Locate the cell with the specified text and output its [X, Y] center coordinate. 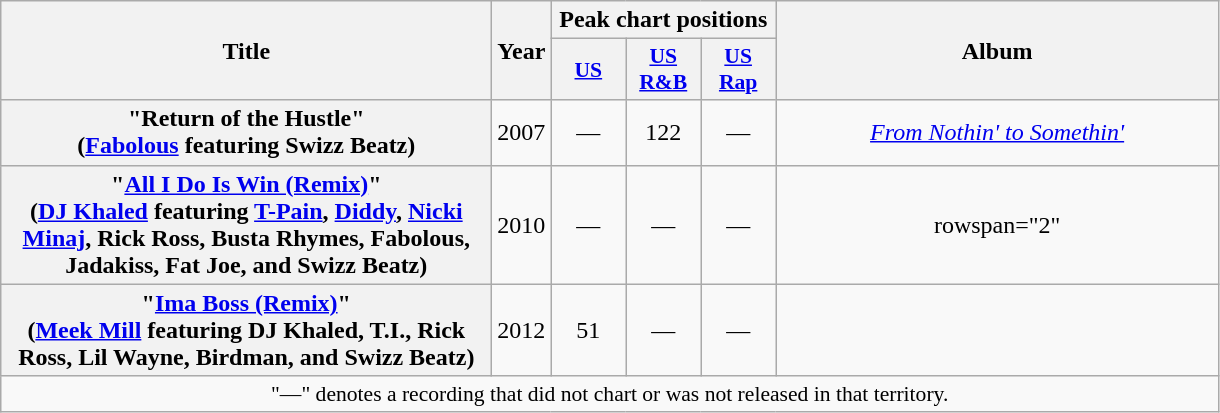
From Nothin' to Somethin' [998, 132]
USR&B [664, 70]
US [588, 70]
2012 [522, 330]
"Ima Boss (Remix)"(Meek Mill featuring DJ Khaled, T.I., Rick Ross, Lil Wayne, Birdman, and Swizz Beatz) [246, 330]
2010 [522, 224]
51 [588, 330]
USRap [738, 70]
Album [998, 50]
"Return of the Hustle"(Fabolous featuring Swizz Beatz) [246, 132]
Title [246, 50]
2007 [522, 132]
rowspan="2" [998, 224]
122 [664, 132]
"All I Do Is Win (Remix)"(DJ Khaled featuring T-Pain, Diddy, Nicki Minaj, Rick Ross, Busta Rhymes, Fabolous, Jadakiss, Fat Joe, and Swizz Beatz) [246, 224]
Year [522, 50]
Peak chart positions [664, 20]
"—" denotes a recording that did not chart or was not released in that territory. [610, 394]
